For the text-containing cell, return its midpoint in [x, y] coordinate format. 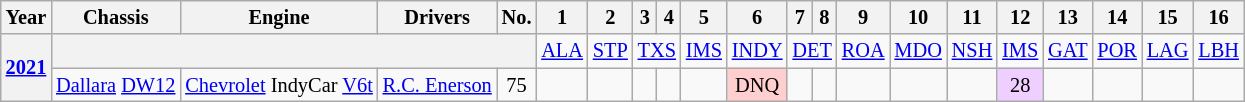
Chassis [116, 17]
9 [864, 17]
15 [1168, 17]
NSH [972, 51]
28 [1020, 85]
Chevrolet IndyCar V6t [278, 85]
GAT [1068, 51]
MDO [918, 51]
Engine [278, 17]
13 [1068, 17]
DNQ [758, 85]
Year [26, 17]
16 [1218, 17]
5 [704, 17]
75 [517, 85]
Dallara DW12 [116, 85]
INDY [758, 51]
R.C. Enerson [438, 85]
DET [812, 51]
7 [800, 17]
10 [918, 17]
1 [562, 17]
TXS [657, 51]
6 [758, 17]
3 [645, 17]
Drivers [438, 17]
LAG [1168, 51]
12 [1020, 17]
POR [1116, 51]
2 [610, 17]
14 [1116, 17]
STP [610, 51]
11 [972, 17]
LBH [1218, 51]
8 [824, 17]
4 [669, 17]
ALA [562, 51]
ROA [864, 51]
2021 [26, 68]
No. [517, 17]
